From the cell containing the given text, extract its center point as [x, y] coordinate. 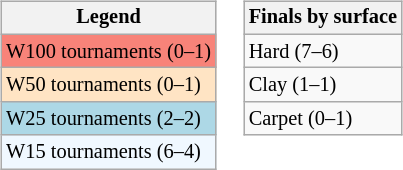
W25 tournaments (2–2) [108, 119]
W15 tournaments (6–4) [108, 152]
Finals by surface [323, 18]
Carpet (0–1) [323, 119]
Legend [108, 18]
W50 tournaments (0–1) [108, 85]
Hard (7–6) [323, 51]
W100 tournaments (0–1) [108, 51]
Clay (1–1) [323, 85]
